Pinpoint the cell where the given text exists, returning its (X, Y) midpoint coordinate. 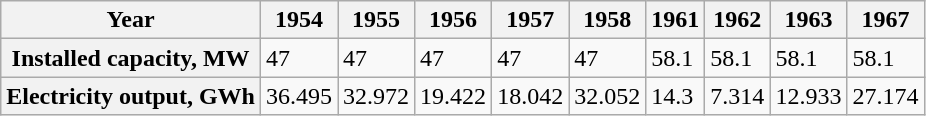
Installed capacity, MW (131, 58)
1957 (530, 20)
32.972 (376, 96)
32.052 (608, 96)
1956 (454, 20)
18.042 (530, 96)
12.933 (808, 96)
Electricity output, GWh (131, 96)
19.422 (454, 96)
36.495 (298, 96)
1967 (886, 20)
1961 (676, 20)
Year (131, 20)
1954 (298, 20)
1958 (608, 20)
1963 (808, 20)
1955 (376, 20)
1962 (738, 20)
27.174 (886, 96)
14.3 (676, 96)
7.314 (738, 96)
